Find where the given text appears and provide that cell's center as [X, Y] coordinate. 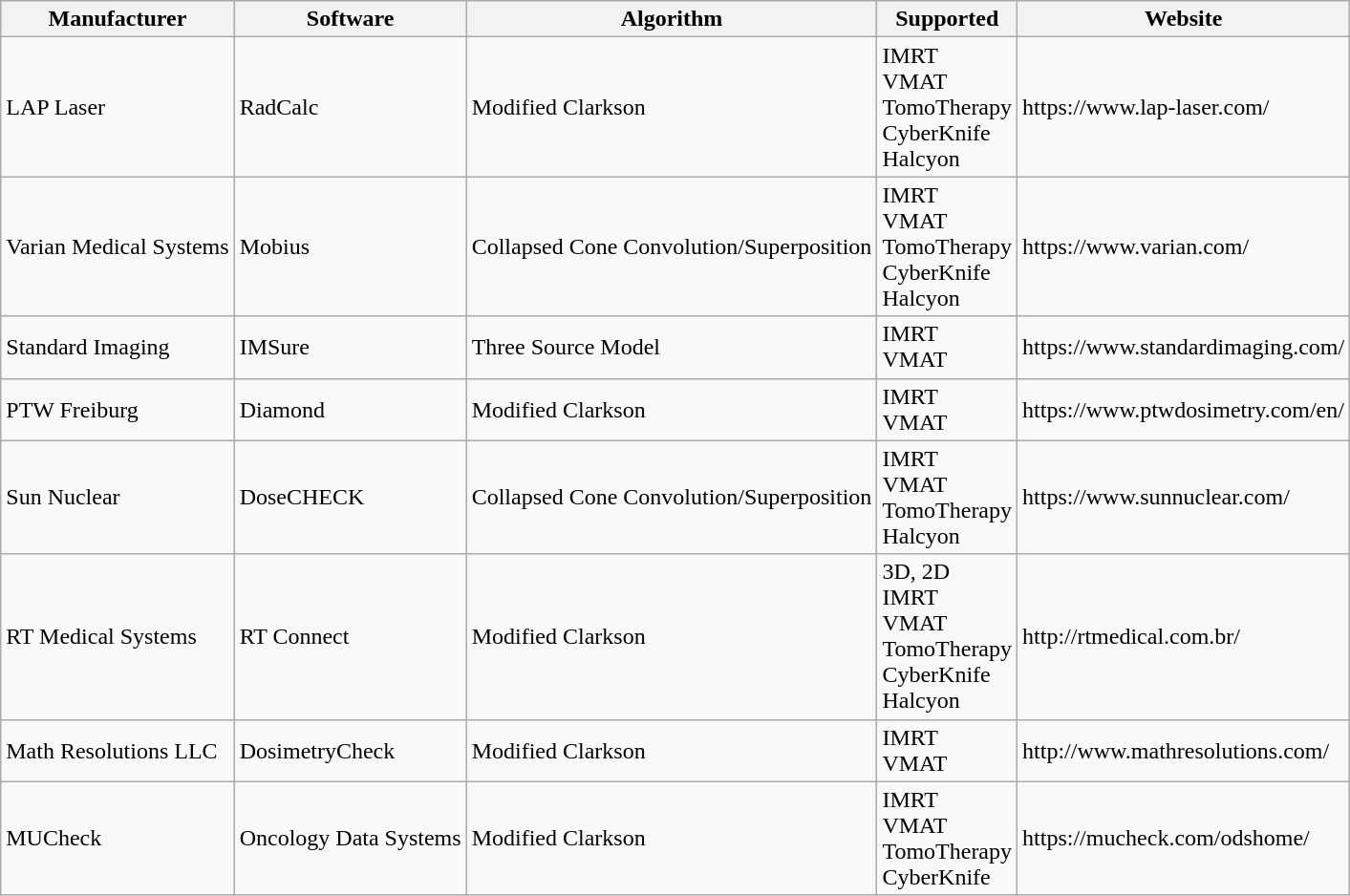
http://www.mathresolutions.com/ [1184, 751]
http://rtmedical.com.br/ [1184, 636]
https://www.standardimaging.com/ [1184, 348]
IMRTVMATTomoTherapyCyberKnife [948, 839]
https://www.varian.com/ [1184, 246]
Three Source Model [672, 348]
Algorithm [672, 19]
Oncology Data Systems [350, 839]
DoseCHECK [350, 497]
IMSure [350, 348]
Varian Medical Systems [118, 246]
RT Medical Systems [118, 636]
Supported [948, 19]
Math Resolutions LLC [118, 751]
3D, 2DIMRTVMATTomoTherapyCyberKnifeHalcyon [948, 636]
https://www.lap-laser.com/ [1184, 107]
Sun Nuclear [118, 497]
MUCheck [118, 839]
Software [350, 19]
https://www.ptwdosimetry.com/en/ [1184, 409]
https://www.sunnuclear.com/ [1184, 497]
Manufacturer [118, 19]
RT Connect [350, 636]
https://mucheck.com/odshome/ [1184, 839]
Standard Imaging [118, 348]
Website [1184, 19]
Mobius [350, 246]
PTW Freiburg [118, 409]
DosimetryCheck [350, 751]
IMRTVMATTomoTherapyHalcyon [948, 497]
LAP Laser [118, 107]
RadCalc [350, 107]
Diamond [350, 409]
